Find where the given text appears and provide that cell's center as [X, Y] coordinate. 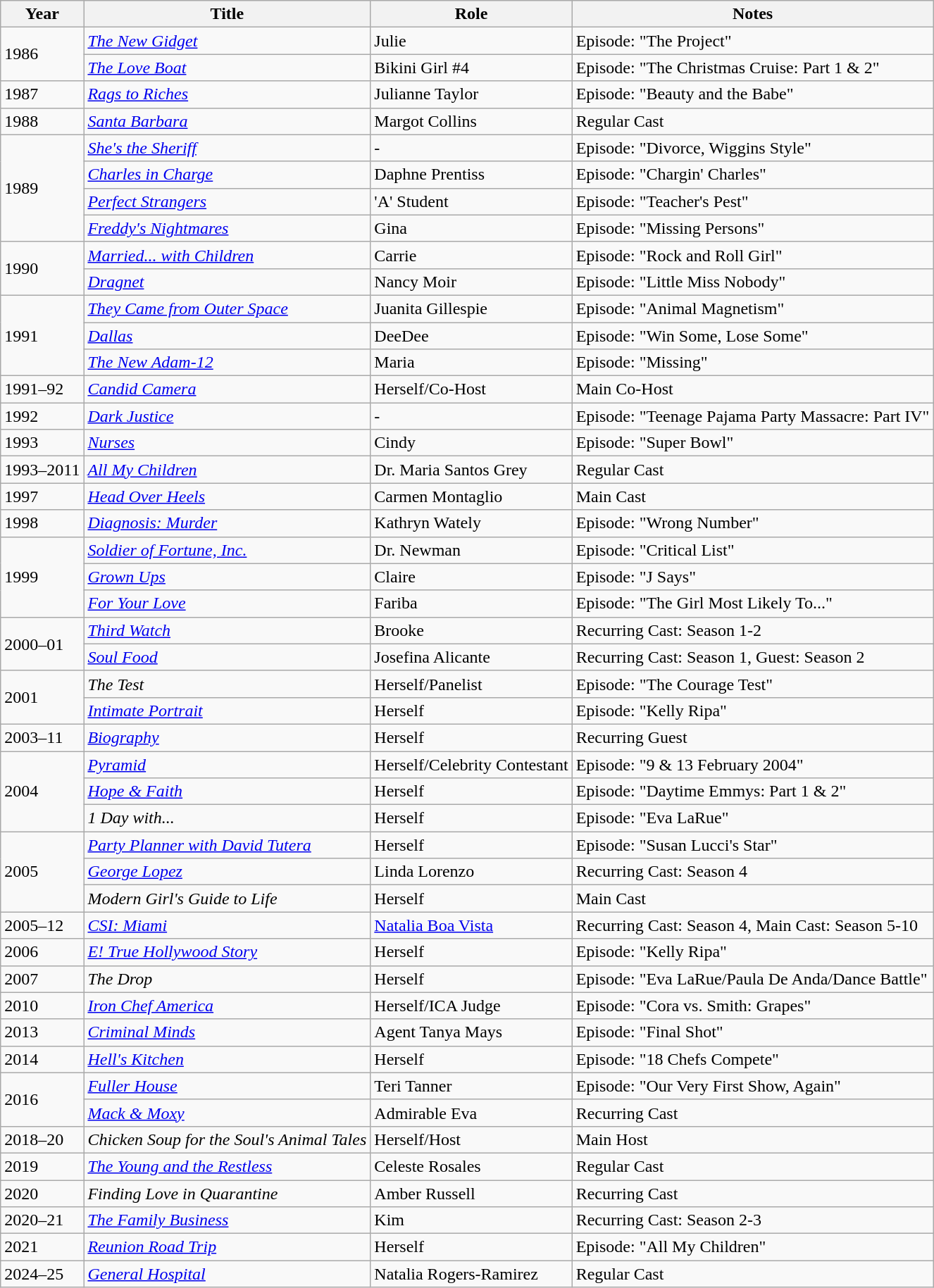
1988 [42, 121]
'A' Student [471, 201]
2024–25 [42, 1274]
The Family Business [227, 1220]
Episode: "Daytime Emmys: Part 1 & 2" [752, 792]
Title [227, 14]
Episode: "18 Chefs Compete" [752, 1059]
Herself/Celebrity Contestant [471, 764]
Notes [752, 14]
Carrie [471, 255]
Chicken Soup for the Soul's Animal Tales [227, 1139]
Episode: "The Project" [752, 41]
Herself/Panelist [471, 684]
1 Day with... [227, 818]
2014 [42, 1059]
Episode: "Super Bowl" [752, 443]
Herself/Host [471, 1139]
Grown Ups [227, 577]
2000–01 [42, 644]
1989 [42, 188]
2010 [42, 1006]
General Hospital [227, 1274]
Admirable Eva [471, 1113]
2001 [42, 697]
Party Planner with David Tutera [227, 845]
Dr. Maria Santos Grey [471, 470]
Intimate Portrait [227, 711]
Dr. Newman [471, 550]
Dark Justice [227, 416]
Kathryn Wately [471, 523]
Gina [471, 228]
Episode: "Cora vs. Smith: Grapes" [752, 1006]
Episode: "J Says" [752, 577]
Josefina Alicante [471, 657]
Recurring Cast: Season 4 [752, 872]
Soldier of Fortune, Inc. [227, 550]
Nancy Moir [471, 282]
Bikini Girl #4 [471, 68]
2013 [42, 1032]
1997 [42, 496]
Mack & Moxy [227, 1113]
Charles in Charge [227, 175]
CSI: Miami [227, 925]
1991–92 [42, 389]
Head Over Heels [227, 496]
Year [42, 14]
Brooke [471, 630]
Biography [227, 737]
Recurring Cast: Season 4, Main Cast: Season 5-10 [752, 925]
She's the Sheriff [227, 148]
Iron Chef America [227, 1006]
Herself/Co-Host [471, 389]
Episode: "Win Some, Lose Some" [752, 336]
Episode: "Missing" [752, 363]
Dragnet [227, 282]
DeeDee [471, 336]
Main Co-Host [752, 389]
Nurses [227, 443]
Hope & Faith [227, 792]
Modern Girl's Guide to Life [227, 899]
Episode: "Missing Persons" [752, 228]
Teri Tanner [471, 1086]
Amber Russell [471, 1194]
2020–21 [42, 1220]
Episode: "Animal Magnetism" [752, 308]
Episode: "Teenage Pajama Party Massacre: Part IV" [752, 416]
They Came from Outer Space [227, 308]
Episode: "Critical List" [752, 550]
1993 [42, 443]
2004 [42, 791]
Julie [471, 41]
Margot Collins [471, 121]
Candid Camera [227, 389]
Recurring Guest [752, 737]
Natalia Boa Vista [471, 925]
Diagnosis: Murder [227, 523]
1998 [42, 523]
Recurring Cast: Season 1, Guest: Season 2 [752, 657]
1993–2011 [42, 470]
2007 [42, 979]
Daphne Prentiss [471, 175]
Episode: "Beauty and the Babe" [752, 94]
All My Children [227, 470]
Episode: "All My Children" [752, 1247]
Role [471, 14]
Married... with Children [227, 255]
Fariba [471, 604]
Celeste Rosales [471, 1166]
Recurring Cast: Season 2-3 [752, 1220]
Carmen Montaglio [471, 496]
2021 [42, 1247]
Episode: "Teacher's Pest" [752, 201]
Third Watch [227, 630]
Episode: "Our Very First Show, Again" [752, 1086]
Perfect Strangers [227, 201]
Episode: "Eva LaRue" [752, 818]
Episode: "Rock and Roll Girl" [752, 255]
Hell's Kitchen [227, 1059]
Santa Barbara [227, 121]
Episode: "Eva LaRue/Paula De Anda/Dance Battle" [752, 979]
2003–11 [42, 737]
2018–20 [42, 1139]
Dallas [227, 336]
Episode: "The Christmas Cruise: Part 1 & 2" [752, 68]
E! True Hollywood Story [227, 952]
Episode: "Final Shot" [752, 1032]
The New Gidget [227, 41]
Reunion Road Trip [227, 1247]
Episode: "Wrong Number" [752, 523]
Recurring Cast: Season 1-2 [752, 630]
1991 [42, 335]
Juanita Gillespie [471, 308]
1992 [42, 416]
Episode: "Little Miss Nobody" [752, 282]
2005–12 [42, 925]
2016 [42, 1099]
Freddy's Nightmares [227, 228]
2020 [42, 1194]
For Your Love [227, 604]
Kim [471, 1220]
1999 [42, 577]
Agent Tanya Mays [471, 1032]
Main Host [752, 1139]
Criminal Minds [227, 1032]
Finding Love in Quarantine [227, 1194]
Episode: "The Courage Test" [752, 684]
Episode: "Susan Lucci's Star" [752, 845]
Claire [471, 577]
Cindy [471, 443]
Soul Food [227, 657]
2005 [42, 872]
The New Adam-12 [227, 363]
The Young and the Restless [227, 1166]
2019 [42, 1166]
The Test [227, 684]
Julianne Taylor [471, 94]
Maria [471, 363]
Rags to Riches [227, 94]
Pyramid [227, 764]
1986 [42, 54]
Episode: "Divorce, Wiggins Style" [752, 148]
The Drop [227, 979]
Herself/ICA Judge [471, 1006]
Episode: "9 & 13 February 2004" [752, 764]
Fuller House [227, 1086]
1987 [42, 94]
The Love Boat [227, 68]
George Lopez [227, 872]
Episode: "The Girl Most Likely To..." [752, 604]
Episode: "Chargin' Charles" [752, 175]
1990 [42, 268]
Natalia Rogers-Ramirez [471, 1274]
Linda Lorenzo [471, 872]
2006 [42, 952]
